For the text-containing cell, return its midpoint in (x, y) coordinate format. 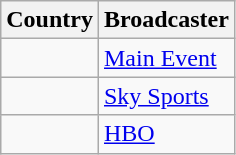
Main Event (166, 58)
Country (50, 20)
HBO (166, 134)
Broadcaster (166, 20)
Sky Sports (166, 96)
